Identify which cell holds the provided text, then report its [X, Y] central coordinate. 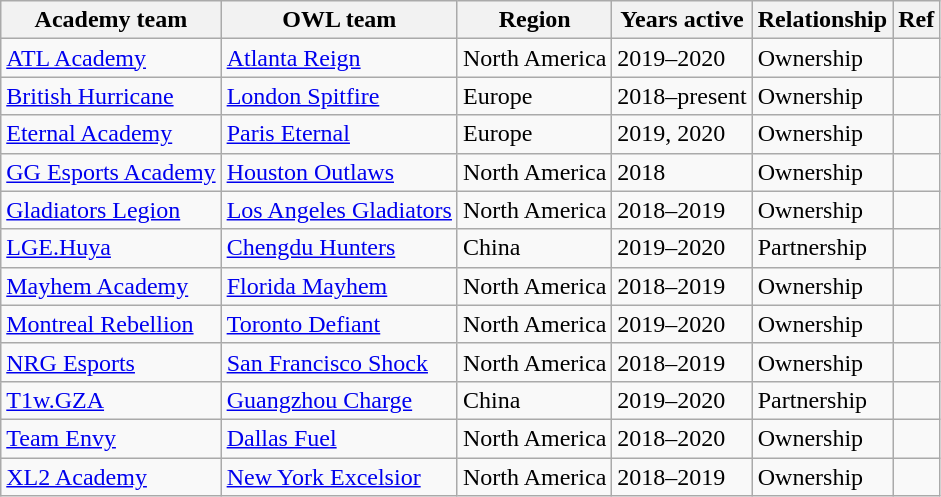
XL2 Academy [111, 477]
2018–present [682, 96]
Toronto Defiant [339, 324]
Atlanta Reign [339, 58]
ATL Academy [111, 58]
2018–2020 [682, 438]
Montreal Rebellion [111, 324]
2019, 2020 [682, 134]
Paris Eternal [339, 134]
Ref [916, 20]
Team Envy [111, 438]
LGE.Huya [111, 248]
Guangzhou Charge [339, 400]
San Francisco Shock [339, 362]
London Spitfire [339, 96]
Dallas Fuel [339, 438]
OWL team [339, 20]
Florida Mayhem [339, 286]
NRG Esports [111, 362]
Gladiators Legion [111, 210]
2018 [682, 172]
T1w.GZA [111, 400]
GG Esports Academy [111, 172]
Relationship [822, 20]
Chengdu Hunters [339, 248]
Los Angeles Gladiators [339, 210]
Eternal Academy [111, 134]
Region [534, 20]
Houston Outlaws [339, 172]
Years active [682, 20]
British Hurricane [111, 96]
Academy team [111, 20]
New York Excelsior [339, 477]
Mayhem Academy [111, 286]
